Locate the cell with the specified text and output its (X, Y) center coordinate. 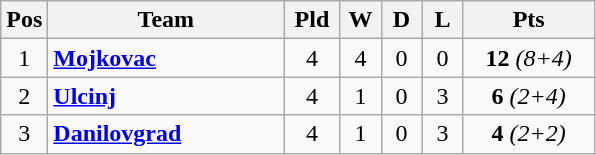
L (442, 20)
Danilovgrad (166, 134)
D (402, 20)
Pts (528, 20)
Mojkovac (166, 58)
12 (8+4) (528, 58)
Team (166, 20)
Ulcinj (166, 96)
Pos (24, 20)
2 (24, 96)
4 (2+2) (528, 134)
6 (2+4) (528, 96)
W (360, 20)
Pld (312, 20)
